Return the (x, y) coordinate for the center point of the cell that contains the specified text.  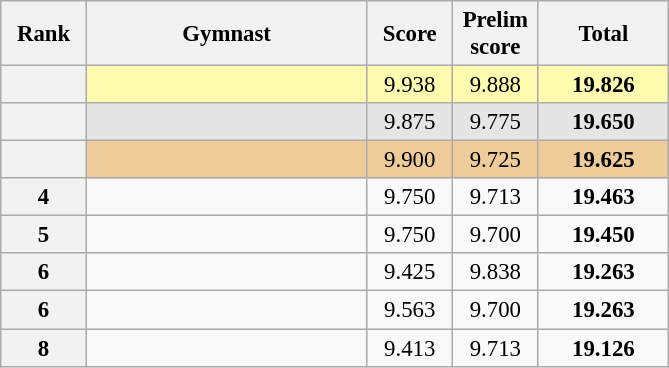
9.425 (410, 273)
19.126 (604, 348)
Total (604, 34)
Score (410, 34)
9.888 (496, 85)
9.775 (496, 122)
9.413 (410, 348)
19.826 (604, 85)
19.450 (604, 235)
19.650 (604, 122)
5 (44, 235)
9.563 (410, 310)
9.838 (496, 273)
19.625 (604, 160)
8 (44, 348)
9.938 (410, 85)
Gymnast (226, 34)
9.900 (410, 160)
Rank (44, 34)
9.875 (410, 122)
Prelim score (496, 34)
4 (44, 197)
9.725 (496, 160)
19.463 (604, 197)
